Extract the [X, Y] coordinate from the center of the cell holding the provided text.  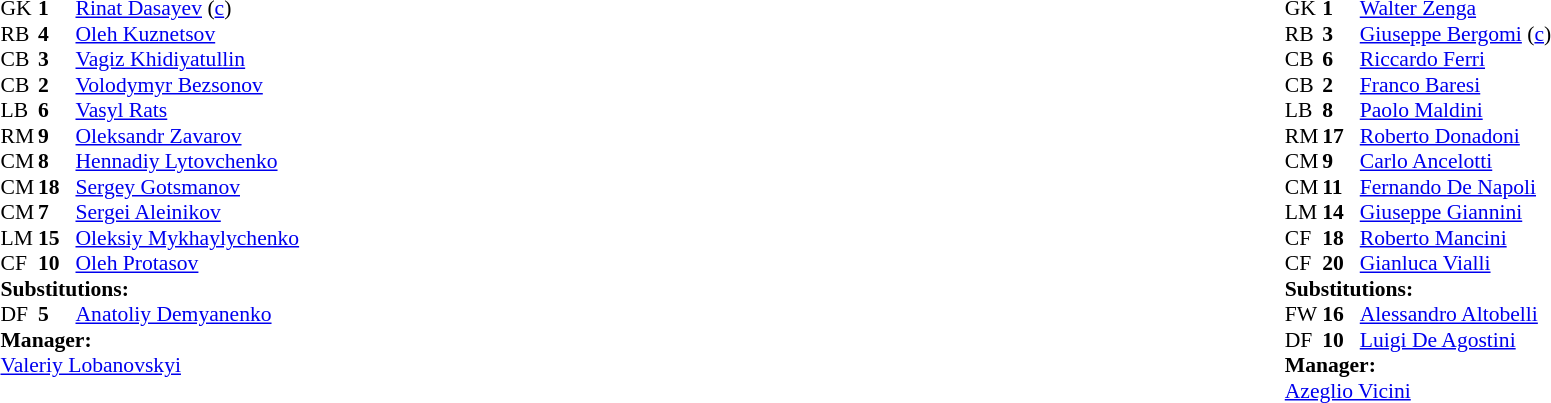
Gianluca Vialli [1456, 263]
Paolo Maldini [1456, 111]
Franco Baresi [1456, 85]
14 [1341, 213]
15 [57, 238]
7 [57, 213]
Carlo Ancelotti [1456, 161]
Oleh Kuznetsov [188, 34]
17 [1341, 136]
11 [1341, 187]
5 [57, 315]
Sergei Aleinikov [188, 213]
Anatoliy Demyanenko [188, 315]
Oleksiy Mykhaylychenko [188, 238]
Oleksandr Zavarov [188, 136]
Sergey Gotsmanov [188, 187]
Fernando De Napoli [1456, 187]
Giuseppe Bergomi (c) [1456, 34]
Oleh Protasov [188, 263]
Volodymyr Bezsonov [188, 85]
FW [1304, 315]
Hennadiy Lytovchenko [188, 161]
4 [57, 34]
Vasyl Rats [188, 111]
Giuseppe Giannini [1456, 213]
Roberto Mancini [1456, 238]
Roberto Donadoni [1456, 136]
20 [1341, 263]
Vagiz Khidiyatullin [188, 59]
Riccardo Ferri [1456, 59]
Alessandro Altobelli [1456, 315]
16 [1341, 315]
Valeriy Lobanovskyi [150, 365]
Luigi De Agostini [1456, 340]
